Scan for the cell matching the given text and deliver its [X, Y] coordinate at center. 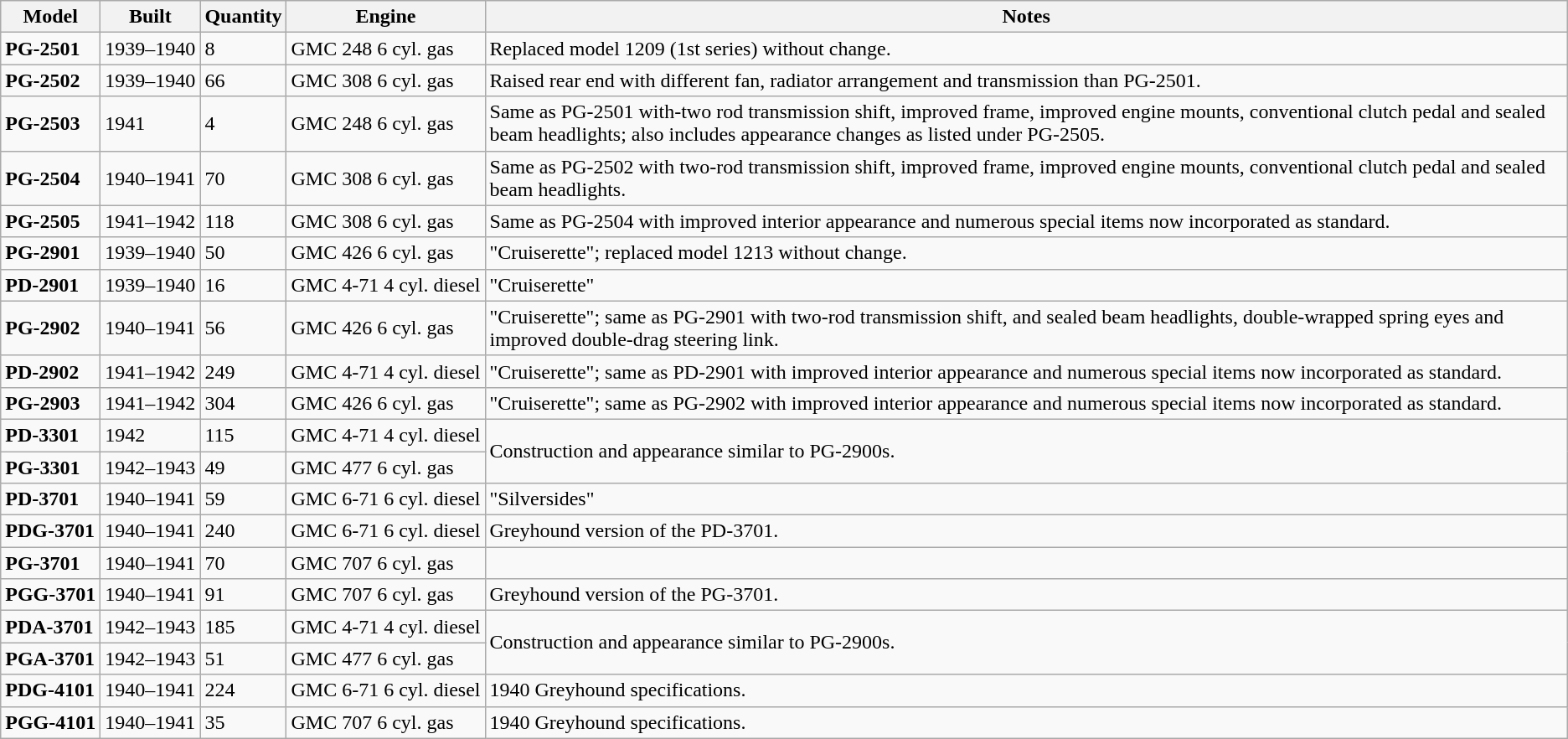
PG-2503 [50, 124]
56 [243, 328]
PD-3301 [50, 435]
PG-2501 [50, 49]
185 [243, 627]
Greyhound version of the PD-3701. [1026, 531]
1941 [151, 124]
16 [243, 285]
"Cruiserette"; same as PG-2902 with improved interior appearance and numerous special items now incorporated as standard. [1026, 403]
240 [243, 531]
PG-2903 [50, 403]
4 [243, 124]
PD-3701 [50, 499]
PGA-3701 [50, 659]
PGG-3701 [50, 595]
59 [243, 499]
PG-2505 [50, 221]
"Cruiserette" [1026, 285]
Replaced model 1209 (1st series) without change. [1026, 49]
PGG-4101 [50, 722]
PDG-4101 [50, 690]
PG-2504 [50, 178]
Raised rear end with different fan, radiator arrangement and transmission than PG-2501. [1026, 80]
PG-3701 [50, 563]
35 [243, 722]
Notes [1026, 17]
51 [243, 659]
1942 [151, 435]
"Cruiserette"; same as PD-2901 with improved interior appearance and numerous special items now incorporated as standard. [1026, 371]
PG-2902 [50, 328]
Model [50, 17]
249 [243, 371]
PG-2502 [50, 80]
PD-2902 [50, 371]
PG-2901 [50, 253]
PD-2901 [50, 285]
Same as PG-2504 with improved interior appearance and numerous special items now incorporated as standard. [1026, 221]
Quantity [243, 17]
115 [243, 435]
Built [151, 17]
91 [243, 595]
66 [243, 80]
304 [243, 403]
49 [243, 467]
Greyhound version of the PG-3701. [1026, 595]
"Silversides" [1026, 499]
224 [243, 690]
50 [243, 253]
8 [243, 49]
"Cruiserette"; replaced model 1213 without change. [1026, 253]
118 [243, 221]
Engine [385, 17]
Same as PG-2502 with two-rod transmission shift, improved frame, improved engine mounts, conventional clutch pedal and sealed beam headlights. [1026, 178]
PDA-3701 [50, 627]
PDG-3701 [50, 531]
PG-3301 [50, 467]
